Provide the [x, y] coordinate of the cell's center where the given text is located.  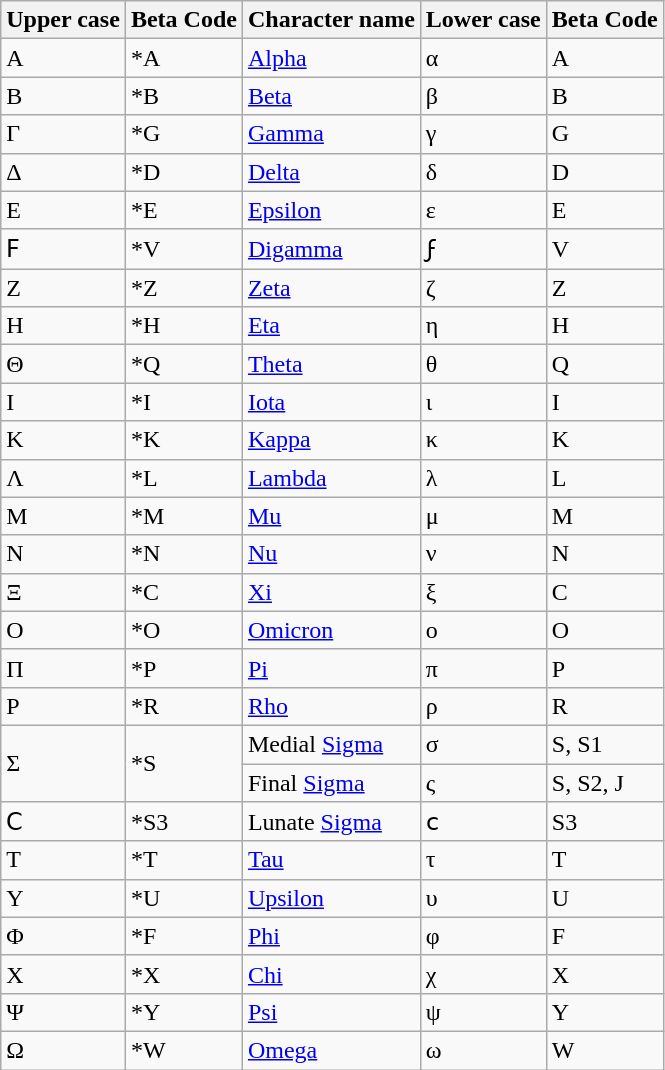
Iota [331, 402]
*S3 [184, 822]
υ [483, 898]
Α [64, 58]
*S [184, 763]
ϲ [483, 822]
V [604, 249]
τ [483, 860]
Q [604, 364]
B [604, 96]
*M [184, 516]
*F [184, 936]
Y [604, 1012]
Ν [64, 554]
η [483, 326]
M [604, 516]
σ [483, 744]
S, S1 [604, 744]
A [604, 58]
Theta [331, 364]
*X [184, 974]
*K [184, 440]
Zeta [331, 288]
ν [483, 554]
*Z [184, 288]
ϝ [483, 249]
Ϝ [64, 249]
*H [184, 326]
Upsilon [331, 898]
φ [483, 936]
ψ [483, 1012]
*A [184, 58]
Β [64, 96]
ω [483, 1050]
γ [483, 134]
Ο [64, 630]
Omega [331, 1050]
Gamma [331, 134]
α [483, 58]
S3 [604, 822]
Nu [331, 554]
Ϲ [64, 822]
ρ [483, 706]
ο [483, 630]
Lambda [331, 478]
Character name [331, 20]
E [604, 210]
Pi [331, 668]
Delta [331, 172]
Beta [331, 96]
Θ [64, 364]
T [604, 860]
U [604, 898]
Ψ [64, 1012]
ε [483, 210]
Ξ [64, 592]
N [604, 554]
*B [184, 96]
H [604, 326]
Chi [331, 974]
O [604, 630]
Omicron [331, 630]
*V [184, 249]
*C [184, 592]
*E [184, 210]
Xi [331, 592]
μ [483, 516]
C [604, 592]
Γ [64, 134]
Alpha [331, 58]
*T [184, 860]
*I [184, 402]
β [483, 96]
Μ [64, 516]
I [604, 402]
Upper case [64, 20]
*N [184, 554]
Medial Sigma [331, 744]
*R [184, 706]
X [604, 974]
Eta [331, 326]
*W [184, 1050]
*Q [184, 364]
G [604, 134]
Υ [64, 898]
Λ [64, 478]
*P [184, 668]
Lower case [483, 20]
Final Sigma [331, 783]
*Y [184, 1012]
χ [483, 974]
Ζ [64, 288]
ξ [483, 592]
Ω [64, 1050]
*O [184, 630]
Tau [331, 860]
Z [604, 288]
Rho [331, 706]
P [604, 668]
Ε [64, 210]
Mu [331, 516]
Τ [64, 860]
κ [483, 440]
*L [184, 478]
R [604, 706]
L [604, 478]
Δ [64, 172]
Φ [64, 936]
F [604, 936]
S, S2, J [604, 783]
Epsilon [331, 210]
Χ [64, 974]
*U [184, 898]
Lunate Sigma [331, 822]
Kappa [331, 440]
Σ [64, 763]
ζ [483, 288]
δ [483, 172]
*D [184, 172]
D [604, 172]
Π [64, 668]
ι [483, 402]
Κ [64, 440]
*G [184, 134]
Ι [64, 402]
W [604, 1050]
Η [64, 326]
ς [483, 783]
θ [483, 364]
λ [483, 478]
Phi [331, 936]
π [483, 668]
Psi [331, 1012]
Ρ [64, 706]
K [604, 440]
Digamma [331, 249]
